Find where the given text appears and provide that cell's center as (X, Y) coordinate. 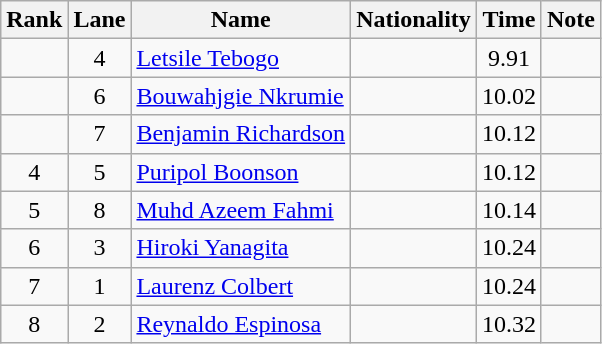
Rank (34, 20)
9.91 (508, 58)
2 (100, 324)
Puripol Boonson (241, 172)
Letsile Tebogo (241, 58)
Hiroki Yanagita (241, 248)
Reynaldo Espinosa (241, 324)
Name (241, 20)
Muhd Azeem Fahmi (241, 210)
10.32 (508, 324)
3 (100, 248)
Bouwahjgie Nkrumie (241, 96)
Laurenz Colbert (241, 286)
Note (570, 20)
Lane (100, 20)
Nationality (414, 20)
Benjamin Richardson (241, 134)
1 (100, 286)
Time (508, 20)
10.14 (508, 210)
10.02 (508, 96)
